Search for the cell housing the specified text and yield its (x, y) center coordinate. 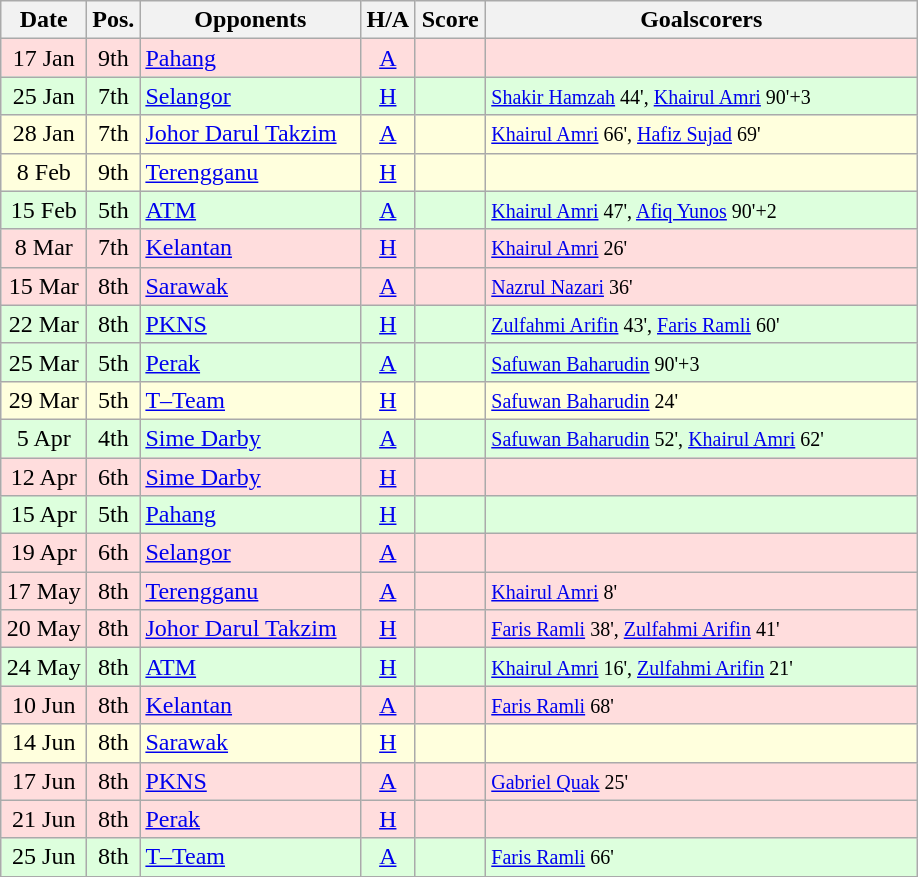
Nazrul Nazari 36' (702, 286)
5 Apr (44, 438)
19 Apr (44, 553)
21 Jun (44, 819)
25 Mar (44, 362)
Goalscorers (702, 20)
28 Jan (44, 134)
Score (450, 20)
17 Jun (44, 781)
Date (44, 20)
Khairul Amri 8' (702, 591)
10 Jun (44, 705)
15 Apr (44, 515)
14 Jun (44, 743)
Faris Ramli 66' (702, 857)
22 Mar (44, 324)
17 May (44, 591)
17 Jan (44, 58)
12 Apr (44, 477)
Safuwan Baharudin 52', Khairul Amri 62' (702, 438)
29 Mar (44, 400)
15 Mar (44, 286)
Shakir Hamzah 44', Khairul Amri 90'+3 (702, 96)
Khairul Amri 26' (702, 248)
Khairul Amri 47', Afiq Yunos 90'+2 (702, 210)
25 Jan (44, 96)
24 May (44, 667)
4th (114, 438)
8 Mar (44, 248)
Safuwan Baharudin 90'+3 (702, 362)
25 Jun (44, 857)
Faris Ramli 68' (702, 705)
Faris Ramli 38', Zulfahmi Arifin 41' (702, 629)
H/A (388, 20)
Gabriel Quak 25' (702, 781)
Safuwan Baharudin 24' (702, 400)
Khairul Amri 66', Hafiz Sujad 69' (702, 134)
Pos. (114, 20)
8 Feb (44, 172)
Khairul Amri 16', Zulfahmi Arifin 21' (702, 667)
Zulfahmi Arifin 43', Faris Ramli 60' (702, 324)
Opponents (250, 20)
15 Feb (44, 210)
20 May (44, 629)
